Scan for the cell matching the given text and deliver its (X, Y) coordinate at center. 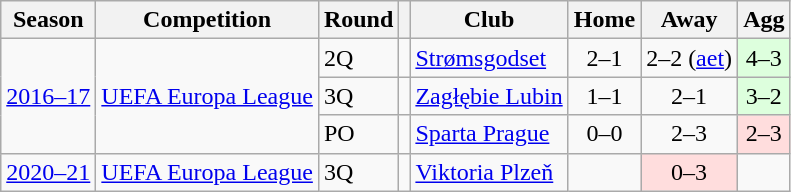
2–2 (aet) (690, 58)
Home (604, 20)
2Q (358, 58)
Sparta Prague (489, 134)
Zagłębie Lubin (489, 96)
4–3 (764, 58)
3–2 (764, 96)
Competition (208, 20)
Club (489, 20)
1–1 (604, 96)
Strømsgodset (489, 58)
0–0 (604, 134)
Season (48, 20)
PO (358, 134)
Agg (764, 20)
0–3 (690, 172)
2020–21 (48, 172)
Away (690, 20)
Round (358, 20)
2016–17 (48, 96)
Viktoria Plzeň (489, 172)
